From the cell containing the given text, extract its center point as (X, Y) coordinate. 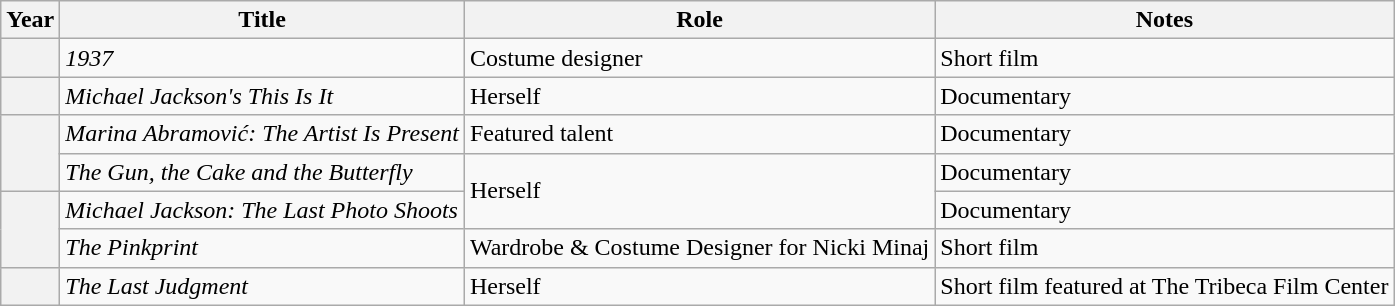
1937 (262, 58)
The Pinkprint (262, 248)
Year (30, 20)
Michael Jackson: The Last Photo Shoots (262, 210)
Title (262, 20)
Role (699, 20)
Featured talent (699, 134)
Michael Jackson's This Is It (262, 96)
Short film featured at The Tribeca Film Center (1164, 286)
Costume designer (699, 58)
Marina Abramović: The Artist Is Present (262, 134)
The Last Judgment (262, 286)
Wardrobe & Costume Designer for Nicki Minaj (699, 248)
The Gun, the Cake and the Butterfly (262, 172)
Notes (1164, 20)
